Provide the [x, y] coordinate of the cell's center where the given text is located.  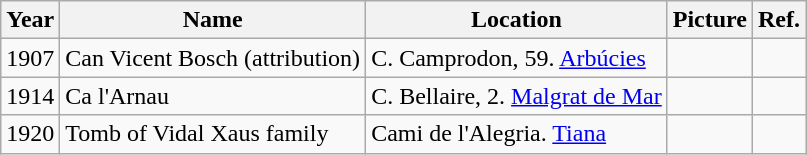
C. Bellaire, 2. Malgrat de Mar [517, 96]
Location [517, 20]
Cami de l'Alegria. Tiana [517, 134]
1907 [30, 58]
1920 [30, 134]
Can Vicent Bosch (attribution) [213, 58]
Ca l'Arnau [213, 96]
Name [213, 20]
C. Camprodon, 59. Arbúcies [517, 58]
Ref. [780, 20]
Tomb of Vidal Xaus family [213, 134]
1914 [30, 96]
Picture [710, 20]
Year [30, 20]
